Extract the (X, Y) coordinate from the center of the cell holding the provided text.  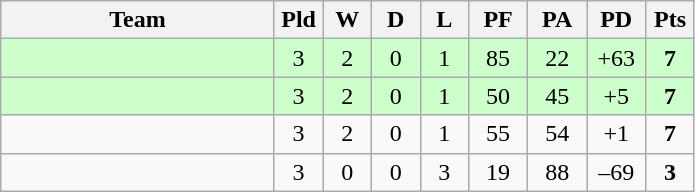
Pts (670, 20)
85 (498, 58)
Team (138, 20)
55 (498, 134)
50 (498, 96)
+63 (616, 58)
45 (558, 96)
+1 (616, 134)
54 (558, 134)
PF (498, 20)
88 (558, 172)
+5 (616, 96)
Pld (298, 20)
L (444, 20)
22 (558, 58)
D (396, 20)
–69 (616, 172)
PD (616, 20)
PA (558, 20)
19 (498, 172)
W (348, 20)
